Locate the cell with the specified text and output its [x, y] center coordinate. 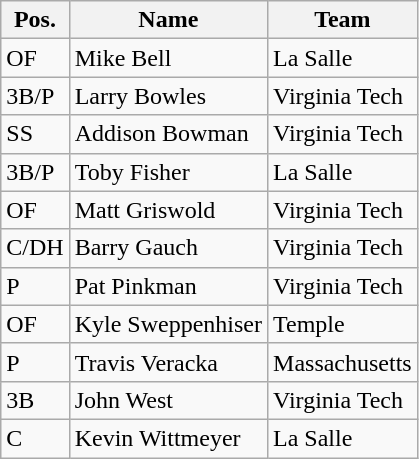
Barry Gauch [168, 248]
Temple [343, 324]
Larry Bowles [168, 96]
Addison Bowman [168, 134]
Massachusetts [343, 362]
Toby Fisher [168, 172]
Pos. [35, 20]
John West [168, 400]
Travis Veracka [168, 362]
C [35, 438]
Pat Pinkman [168, 286]
Mike Bell [168, 58]
Name [168, 20]
Kevin Wittmeyer [168, 438]
3B [35, 400]
Kyle Sweppenhiser [168, 324]
SS [35, 134]
C/DH [35, 248]
Team [343, 20]
Matt Griswold [168, 210]
